Locate the cell with the specified text and output its (X, Y) center coordinate. 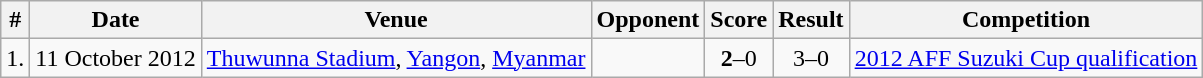
2–0 (739, 58)
Thuwunna Stadium, Yangon, Myanmar (396, 58)
Venue (396, 20)
Date (116, 20)
11 October 2012 (116, 58)
2012 AFF Suzuki Cup qualification (1026, 58)
Score (739, 20)
# (16, 20)
3–0 (811, 58)
Opponent (648, 20)
1. (16, 58)
Result (811, 20)
Competition (1026, 20)
